Scan for the cell matching the given text and deliver its (X, Y) coordinate at center. 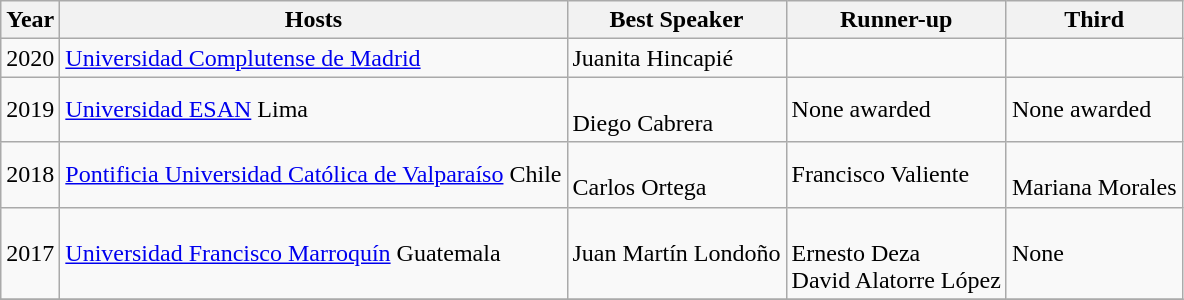
Universidad ESAN Lima (314, 110)
2020 (30, 58)
Francisco Valiente (896, 174)
2019 (30, 110)
Third (1094, 20)
Best Speaker (676, 20)
Ernesto Deza David Alatorre López (896, 253)
Universidad Complutense de Madrid (314, 58)
Juanita Hincapié (676, 58)
2017 (30, 253)
Juan Martín Londoño (676, 253)
Mariana Morales (1094, 174)
Runner-up (896, 20)
Carlos Ortega (676, 174)
Universidad Francisco Marroquín Guatemala (314, 253)
Pontificia Universidad Católica de Valparaíso Chile (314, 174)
Hosts (314, 20)
Diego Cabrera (676, 110)
2018 (30, 174)
Year (30, 20)
None (1094, 253)
